Scan for the cell matching the given text and deliver its [x, y] coordinate at center. 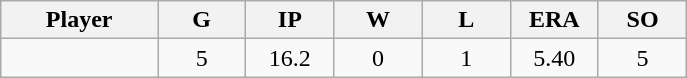
5.40 [554, 58]
1 [466, 58]
W [378, 20]
ERA [554, 20]
G [202, 20]
SO [642, 20]
0 [378, 58]
L [466, 20]
Player [80, 20]
IP [290, 20]
16.2 [290, 58]
